Extract the (x, y) coordinate from the center of the cell holding the provided text.  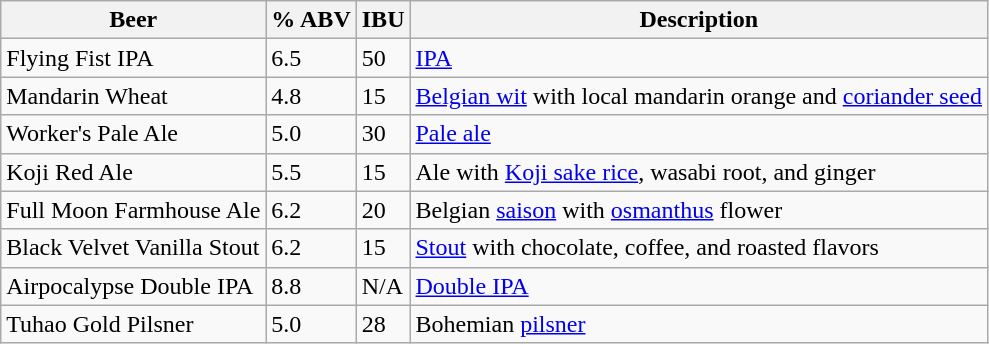
6.5 (311, 58)
Belgian wit with local mandarin orange and coriander seed (699, 96)
28 (383, 324)
% ABV (311, 20)
Description (699, 20)
50 (383, 58)
IPA (699, 58)
4.8 (311, 96)
Flying Fist IPA (134, 58)
Beer (134, 20)
Ale with Koji sake rice, wasabi root, and ginger (699, 172)
Koji Red Ale (134, 172)
Mandarin Wheat (134, 96)
Worker's Pale Ale (134, 134)
Airpocalypse Double IPA (134, 286)
5.5 (311, 172)
Double IPA (699, 286)
Full Moon Farmhouse Ale (134, 210)
Black Velvet Vanilla Stout (134, 248)
Stout with chocolate, coffee, and roasted flavors (699, 248)
IBU (383, 20)
8.8 (311, 286)
30 (383, 134)
Bohemian pilsner (699, 324)
Tuhao Gold Pilsner (134, 324)
N/A (383, 286)
20 (383, 210)
Pale ale (699, 134)
Belgian saison with osmanthus flower (699, 210)
